Capture the cell that displays the provided text and extract its [x, y] central coordinate. 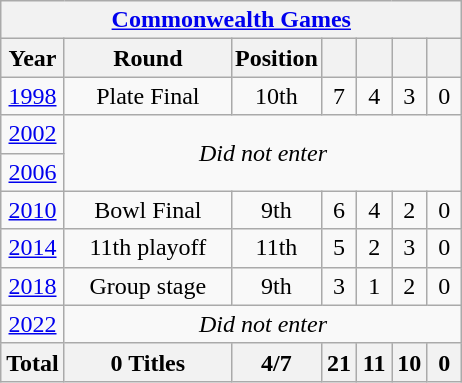
Position [276, 58]
11th [276, 248]
1998 [33, 96]
10th [276, 96]
4/7 [276, 362]
0 Titles [148, 362]
Group stage [148, 286]
Year [33, 58]
1 [374, 286]
6 [340, 210]
2002 [33, 134]
2022 [33, 324]
11th playoff [148, 248]
5 [340, 248]
21 [340, 362]
7 [340, 96]
Total [33, 362]
Bowl Final [148, 210]
2014 [33, 248]
2010 [33, 210]
Commonwealth Games [232, 20]
2006 [33, 172]
10 [410, 362]
Round [148, 58]
Plate Final [148, 96]
11 [374, 362]
2018 [33, 286]
